Return the [x, y] coordinate for the center point of the cell that contains the specified text.  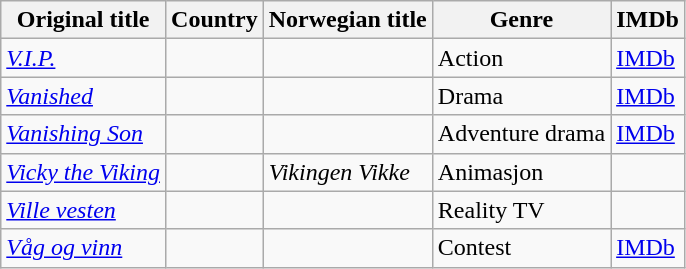
Våg og vinn [84, 248]
Genre [521, 20]
Original title [84, 20]
Adventure drama [521, 134]
Vikingen Vikke [348, 172]
Vicky the Viking [84, 172]
V.I.P. [84, 58]
Country [215, 20]
Vanishing Son [84, 134]
Ville vesten [84, 210]
Norwegian title [348, 20]
Vanished [84, 96]
Reality TV [521, 210]
Contest [521, 248]
Action [521, 58]
Animasjon [521, 172]
Drama [521, 96]
